From the cell containing the given text, extract its center point as [X, Y] coordinate. 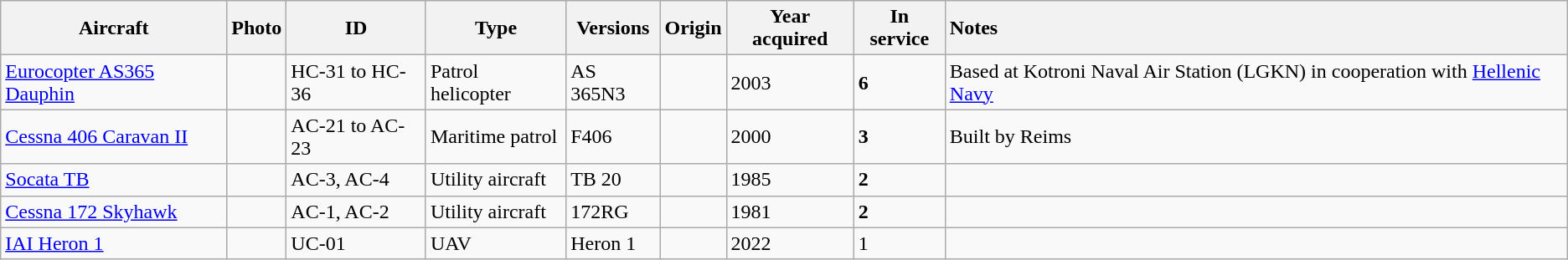
AC-1, AC-2 [357, 212]
UAV [496, 243]
2003 [790, 82]
Eurocopter AS365 Dauphin [114, 82]
Photo [256, 28]
Heron 1 [613, 243]
UC-01 [357, 243]
Aircraft [114, 28]
2000 [790, 137]
HC-31 to HC-36 [357, 82]
6 [900, 82]
IAI Heron 1 [114, 243]
Built by Reims [1256, 137]
Origin [694, 28]
3 [900, 137]
ID [357, 28]
Based at Kotroni Naval Air Station (LGKN) in cooperation with Hellenic Navy [1256, 82]
1981 [790, 212]
In service [900, 28]
2022 [790, 243]
Cessna 172 Skyhawk [114, 212]
Notes [1256, 28]
Versions [613, 28]
Cessna 406 Caravan II [114, 137]
AS 365N3 [613, 82]
Year acquired [790, 28]
172RG [613, 212]
Patrol helicopter [496, 82]
AC-21 to AC-23 [357, 137]
F406 [613, 137]
1985 [790, 180]
AC-3, AC-4 [357, 180]
TB 20 [613, 180]
1 [900, 243]
Type [496, 28]
Maritime patrol [496, 137]
Socata TB [114, 180]
